From the cell containing the given text, extract its center point as [x, y] coordinate. 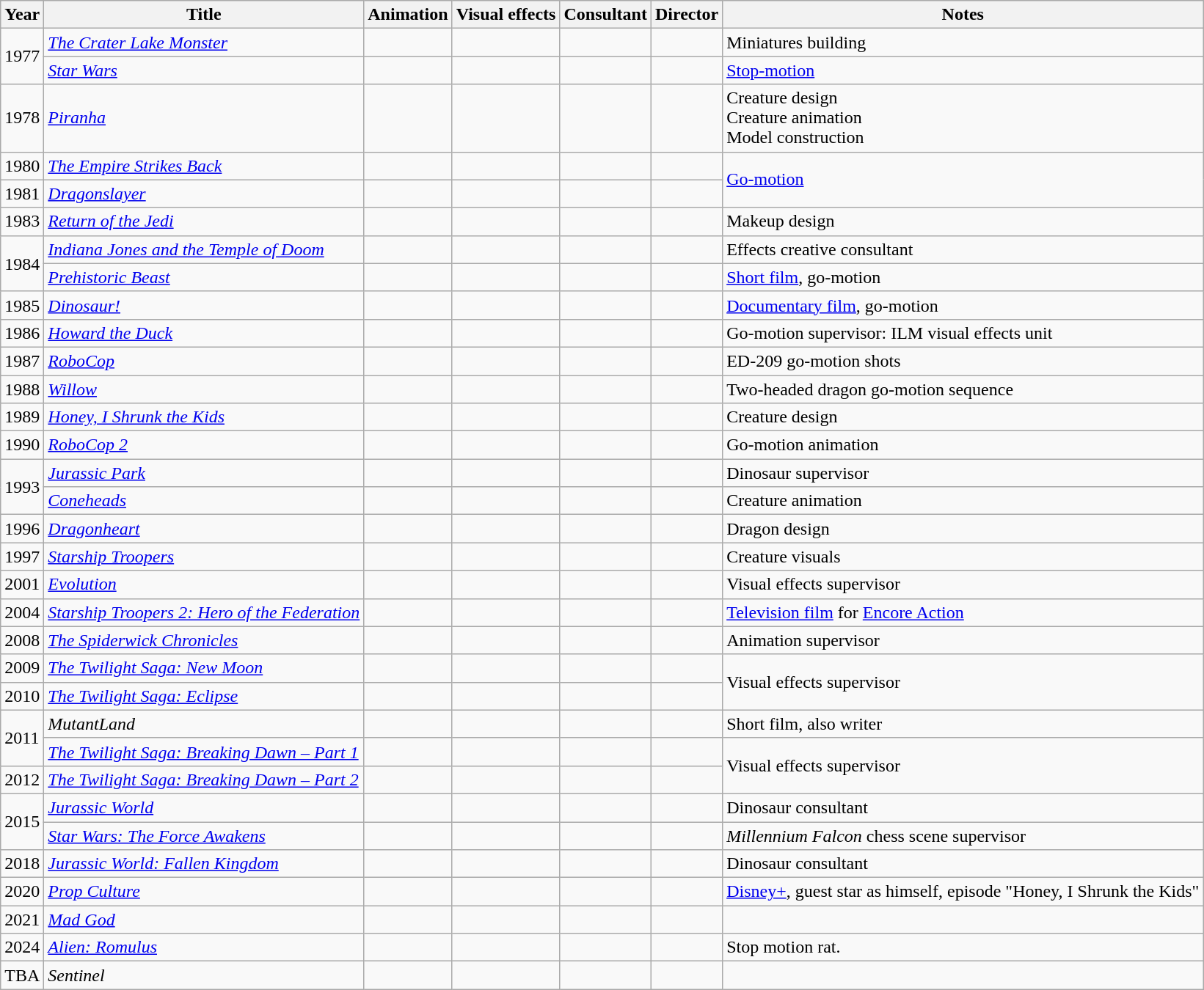
2004 [22, 612]
Title [204, 15]
Jurassic World: Fallen Kingdom [204, 864]
2011 [22, 738]
Animation supervisor [963, 640]
Stop-motion [963, 70]
Effects creative consultant [963, 249]
Dragonslayer [204, 194]
Willow [204, 389]
1986 [22, 333]
Dragon design [963, 529]
The Empire Strikes Back [204, 166]
The Twilight Saga: Breaking Dawn – Part 2 [204, 780]
MutantLand [204, 724]
Prop Culture [204, 892]
1984 [22, 263]
ED-209 go-motion shots [963, 361]
Creature design [963, 417]
Dinosaur supervisor [963, 473]
1978 [22, 118]
Makeup design [963, 221]
Honey, I Shrunk the Kids [204, 417]
Prehistoric Beast [204, 277]
1987 [22, 361]
1996 [22, 529]
RoboCop 2 [204, 445]
Howard the Duck [204, 333]
2008 [22, 640]
Documentary film, go-motion [963, 305]
Alien: Romulus [204, 947]
1989 [22, 417]
2020 [22, 892]
Coneheads [204, 501]
1997 [22, 557]
1983 [22, 221]
Starship Troopers 2: Hero of the Federation [204, 612]
Piranha [204, 118]
Two-headed dragon go-motion sequence [963, 389]
Disney+, guest star as himself, episode "Honey, I Shrunk the Kids" [963, 892]
The Spiderwick Chronicles [204, 640]
Short film, go-motion [963, 277]
The Twilight Saga: New Moon [204, 668]
Consultant [605, 15]
Return of the Jedi [204, 221]
Jurassic World [204, 807]
Visual effects [506, 15]
Animation [408, 15]
Star Wars: The Force Awakens [204, 835]
Go-motion animation [963, 445]
2009 [22, 668]
Creature animation [963, 501]
Millennium Falcon chess scene supervisor [963, 835]
Go-motion supervisor: ILM visual effects unit [963, 333]
Stop motion rat. [963, 947]
Evolution [204, 584]
2010 [22, 696]
Jurassic Park [204, 473]
The Twilight Saga: Eclipse [204, 696]
Creature designCreature animationModel construction [963, 118]
1993 [22, 487]
1988 [22, 389]
Sentinel [204, 975]
Notes [963, 15]
The Crater Lake Monster [204, 43]
2018 [22, 864]
1977 [22, 56]
1990 [22, 445]
Starship Troopers [204, 557]
2012 [22, 780]
Star Wars [204, 70]
1985 [22, 305]
The Twilight Saga: Breaking Dawn – Part 1 [204, 752]
1980 [22, 166]
Creature visuals [963, 557]
Dragonheart [204, 529]
2024 [22, 947]
TBA [22, 975]
Year [22, 15]
Television film for Encore Action [963, 612]
Short film, also writer [963, 724]
2001 [22, 584]
RoboCop [204, 361]
2015 [22, 821]
Indiana Jones and the Temple of Doom [204, 249]
1981 [22, 194]
Miniatures building [963, 43]
Mad God [204, 920]
Go-motion [963, 180]
Dinosaur! [204, 305]
2021 [22, 920]
Director [687, 15]
